Identify which cell holds the provided text, then report its [x, y] central coordinate. 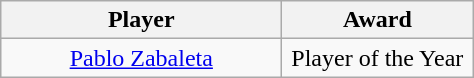
Pablo Zabaleta [142, 58]
Award [378, 20]
Player [142, 20]
Player of the Year [378, 58]
